Locate the cell with the specified text and output its (X, Y) center coordinate. 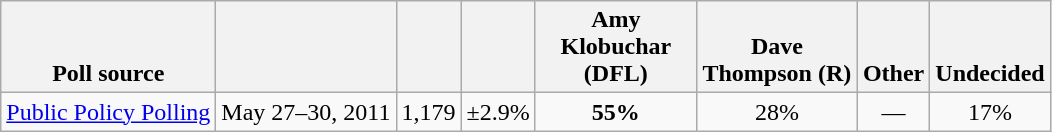
Public Policy Polling (108, 112)
1,179 (428, 112)
Other (893, 47)
55% (616, 112)
— (893, 112)
±2.9% (498, 112)
AmyKlobuchar (DFL) (616, 47)
May 27–30, 2011 (306, 112)
Poll source (108, 47)
28% (776, 112)
Undecided (990, 47)
17% (990, 112)
DaveThompson (R) (776, 47)
